Identify which cell holds the provided text, then report its [X, Y] central coordinate. 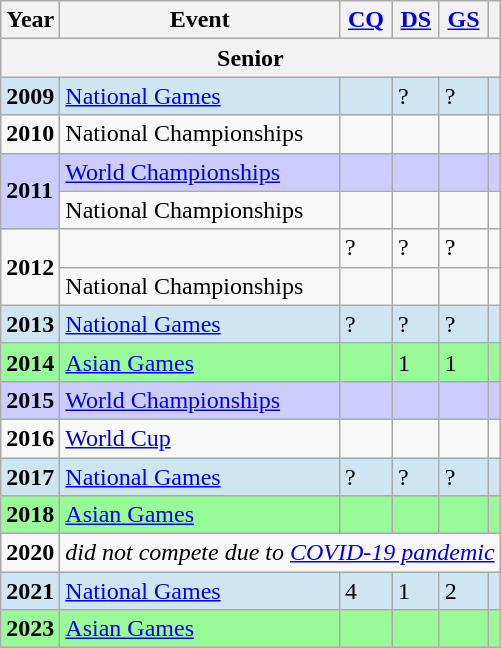
2023 [30, 629]
2012 [30, 267]
2010 [30, 134]
GS [463, 20]
2021 [30, 591]
did not compete due to COVID-19 pandemic [280, 553]
2018 [30, 515]
2017 [30, 477]
2016 [30, 438]
Event [200, 20]
DS [416, 20]
Senior [250, 58]
2013 [30, 324]
Year [30, 20]
2009 [30, 96]
2 [463, 591]
CQ [366, 20]
4 [366, 591]
2014 [30, 362]
2020 [30, 553]
World Cup [200, 438]
2015 [30, 400]
2011 [30, 191]
